For the text-containing cell, return its midpoint in (X, Y) coordinate format. 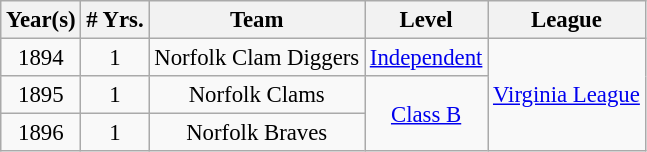
Norfolk Clams (257, 95)
Norfolk Clam Diggers (257, 58)
Team (257, 20)
League (566, 20)
1895 (41, 95)
Class B (426, 114)
1894 (41, 58)
Level (426, 20)
Norfolk Braves (257, 133)
1896 (41, 133)
Virginia League (566, 96)
Independent (426, 58)
# Yrs. (115, 20)
Year(s) (41, 20)
